Search for the cell housing the specified text and yield its [X, Y] center coordinate. 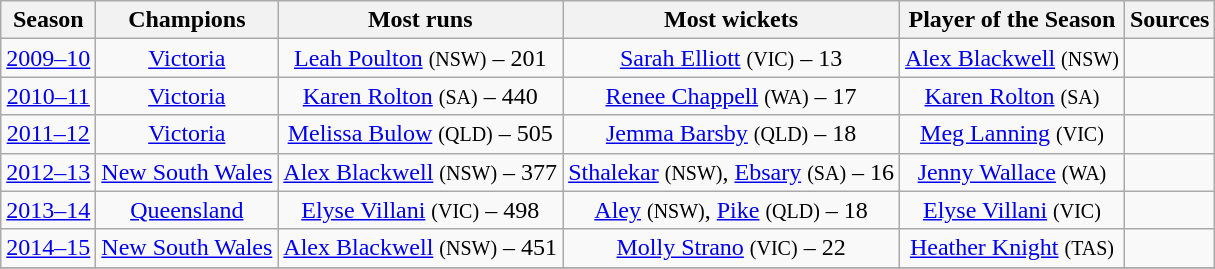
Champions [187, 20]
2012–13 [48, 172]
2013–14 [48, 210]
Most wickets [732, 20]
Meg Lanning (VIC) [1012, 134]
Jenny Wallace (WA) [1012, 172]
2011–12 [48, 134]
Player of the Season [1012, 20]
Sthalekar (NSW), Ebsary (SA) – 16 [732, 172]
Karen Rolton (SA) [1012, 96]
Melissa Bulow (QLD) – 505 [420, 134]
Renee Chappell (WA) – 17 [732, 96]
2014–15 [48, 248]
Most runs [420, 20]
2010–11 [48, 96]
2009–10 [48, 58]
Alex Blackwell (NSW) – 451 [420, 248]
Season [48, 20]
Molly Strano (VIC) – 22 [732, 248]
Aley (NSW), Pike (QLD) – 18 [732, 210]
Elyse Villani (VIC) [1012, 210]
Queensland [187, 210]
Jemma Barsby (QLD) – 18 [732, 134]
Sarah Elliott (VIC) – 13 [732, 58]
Leah Poulton (NSW) – 201 [420, 58]
Alex Blackwell (NSW) – 377 [420, 172]
Alex Blackwell (NSW) [1012, 58]
Sources [1170, 20]
Karen Rolton (SA) – 440 [420, 96]
Elyse Villani (VIC) – 498 [420, 210]
Heather Knight (TAS) [1012, 248]
